Pinpoint the cell where the given text exists, returning its [X, Y] midpoint coordinate. 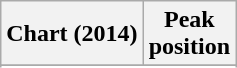
Peakposition [189, 34]
Chart (2014) [72, 34]
